Determine the (x, y) coordinate at the center of the cell enclosing the given text.  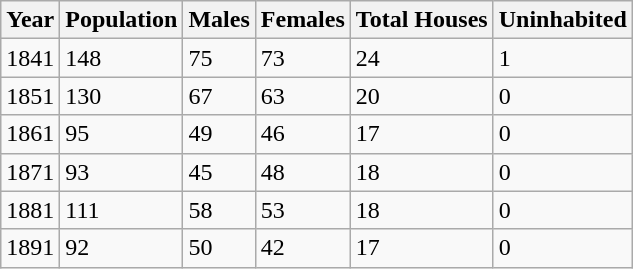
42 (302, 248)
1851 (30, 96)
73 (302, 58)
148 (122, 58)
92 (122, 248)
58 (219, 210)
53 (302, 210)
1891 (30, 248)
1861 (30, 134)
50 (219, 248)
1871 (30, 172)
Uninhabited (562, 20)
63 (302, 96)
130 (122, 96)
67 (219, 96)
46 (302, 134)
93 (122, 172)
20 (422, 96)
24 (422, 58)
Year (30, 20)
1841 (30, 58)
1 (562, 58)
49 (219, 134)
Population (122, 20)
1881 (30, 210)
Total Houses (422, 20)
45 (219, 172)
Males (219, 20)
95 (122, 134)
48 (302, 172)
111 (122, 210)
Females (302, 20)
75 (219, 58)
